From the cell containing the given text, extract its center point as (X, Y) coordinate. 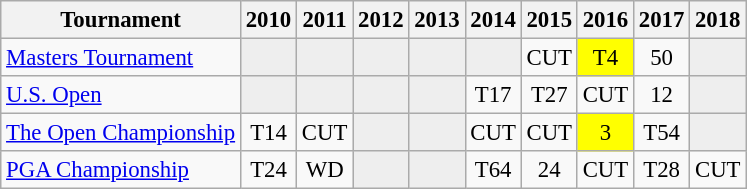
T14 (268, 133)
50 (661, 58)
2015 (549, 20)
2016 (605, 20)
3 (605, 133)
2013 (437, 20)
2017 (661, 20)
T64 (493, 170)
24 (549, 170)
T27 (549, 95)
PGA Championship (121, 170)
12 (661, 95)
T54 (661, 133)
T24 (268, 170)
2014 (493, 20)
Tournament (121, 20)
T4 (605, 58)
2011 (325, 20)
2010 (268, 20)
Masters Tournament (121, 58)
WD (325, 170)
2012 (381, 20)
2018 (718, 20)
T28 (661, 170)
U.S. Open (121, 95)
T17 (493, 95)
The Open Championship (121, 133)
